For the text-containing cell, return its midpoint in [X, Y] coordinate format. 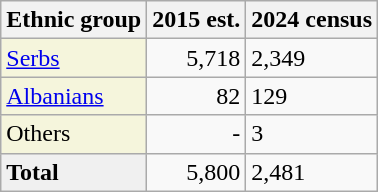
2,481 [312, 172]
3 [312, 134]
5,718 [196, 58]
Serbs [74, 58]
Albanians [74, 96]
- [196, 134]
129 [312, 96]
2,349 [312, 58]
Others [74, 134]
2024 census [312, 20]
Ethnic group [74, 20]
Total [74, 172]
2015 est. [196, 20]
5,800 [196, 172]
82 [196, 96]
